Identify which cell holds the provided text, then report its [x, y] central coordinate. 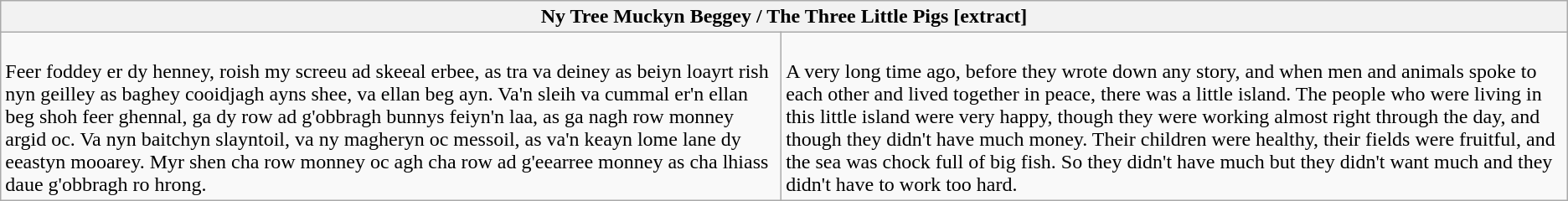
Ny Tree Muckyn Beggey / The Three Little Pigs [extract] [784, 17]
